From the cell containing the given text, extract its center point as [x, y] coordinate. 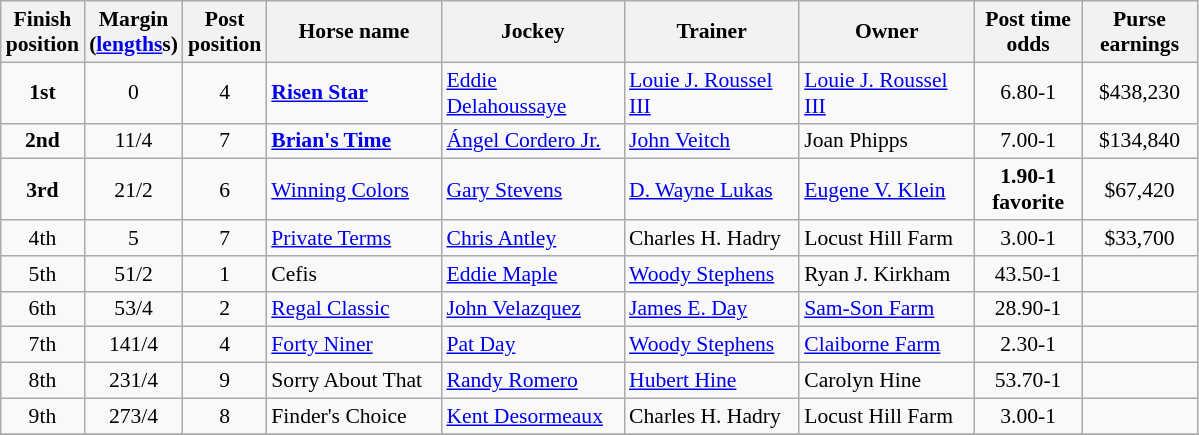
Finish position [42, 32]
Margin (lengthss) [134, 32]
Purse earnings [1140, 32]
2 [224, 309]
Joan Phipps [886, 141]
Sam-Son Farm [886, 309]
Post position [224, 32]
Hubert Hine [712, 381]
1 [224, 274]
7th [42, 345]
Pat Day [532, 345]
53.70-1 [1028, 381]
6 [224, 190]
Risen Star [354, 92]
0 [134, 92]
John Velazquez [532, 309]
8 [224, 416]
$67,420 [1140, 190]
2.30-1 [1028, 345]
53/4 [134, 309]
6th [42, 309]
Eddie Maple [532, 274]
5 [134, 238]
Randy Romero [532, 381]
Chris Antley [532, 238]
James E. Day [712, 309]
5th [42, 274]
8th [42, 381]
Post time odds [1028, 32]
7.00-1 [1028, 141]
21/2 [134, 190]
$33,700 [1140, 238]
Winning Colors [354, 190]
1st [42, 92]
28.90-1 [1028, 309]
Sorry About That [354, 381]
3rd [42, 190]
Ryan J. Kirkham [886, 274]
Carolyn Hine [886, 381]
11/4 [134, 141]
6.80-1 [1028, 92]
Gary Stevens [532, 190]
Ángel Cordero Jr. [532, 141]
Finder's Choice [354, 416]
2nd [42, 141]
9th [42, 416]
Kent Desormeaux [532, 416]
273/4 [134, 416]
43.50-1 [1028, 274]
Brian's Time [354, 141]
Regal Classic [354, 309]
Eugene V. Klein [886, 190]
D. Wayne Lukas [712, 190]
Horse name [354, 32]
Jockey [532, 32]
Forty Niner [354, 345]
Trainer [712, 32]
141/4 [134, 345]
231/4 [134, 381]
John Veitch [712, 141]
4th [42, 238]
Owner [886, 32]
$134,840 [1140, 141]
Private Terms [354, 238]
Claiborne Farm [886, 345]
Eddie Delahoussaye [532, 92]
Cefis [354, 274]
9 [224, 381]
$438,230 [1140, 92]
51/2 [134, 274]
1.90-1 favorite [1028, 190]
